Pinpoint the cell where the given text exists, returning its [x, y] midpoint coordinate. 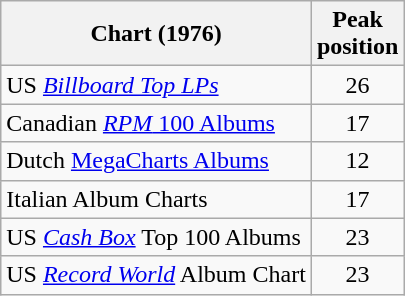
Peakposition [357, 34]
Italian Album Charts [156, 199]
12 [357, 161]
Canadian RPM 100 Albums [156, 123]
US Record World Album Chart [156, 275]
Dutch MegaCharts Albums [156, 161]
Chart (1976) [156, 34]
26 [357, 85]
US Cash Box Top 100 Albums [156, 237]
US Billboard Top LPs [156, 85]
